Provide the (x, y) coordinate of the cell's center where the given text is located.  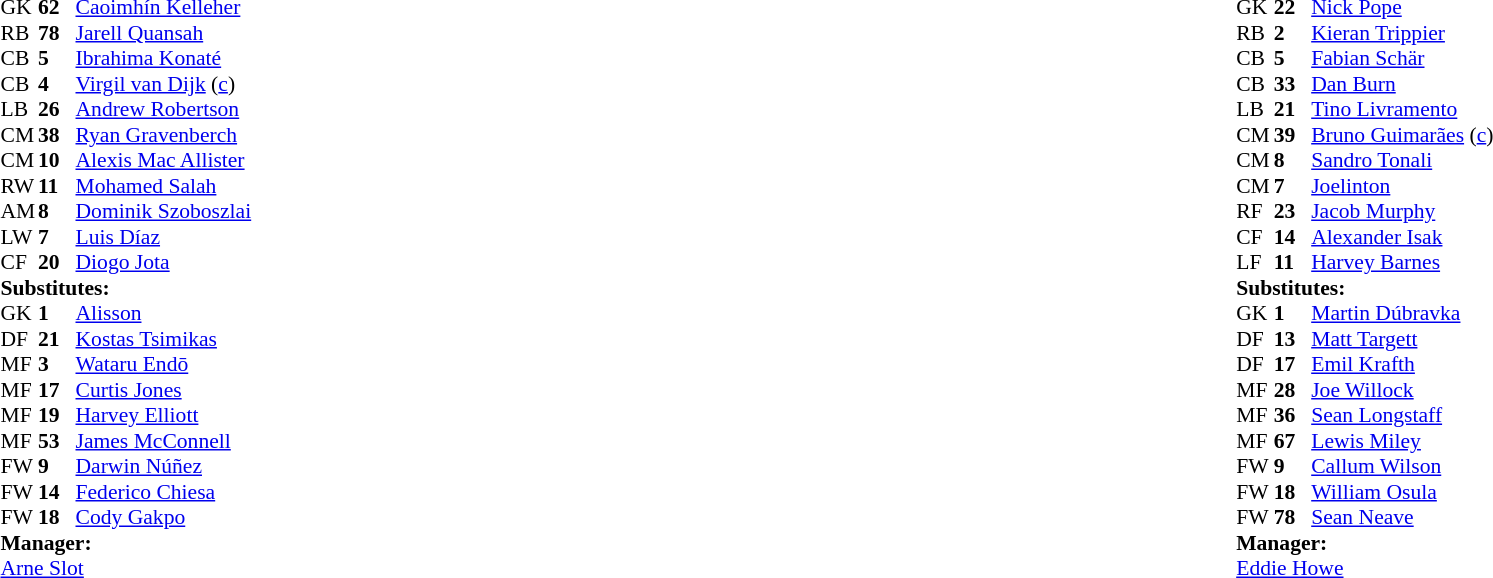
Harvey Barnes (1402, 263)
RF (1255, 211)
William Osula (1402, 492)
Alexander Isak (1402, 237)
Sean Longstaff (1402, 415)
Wataru Endō (164, 365)
Curtis Jones (164, 390)
23 (1293, 211)
Kostas Tsimikas (164, 339)
Darwin Núñez (164, 467)
Martin Dúbravka (1402, 313)
Jarell Quansah (164, 33)
Alexis Mac Allister (164, 161)
Andrew Robertson (164, 109)
Dan Burn (1402, 84)
Emil Krafth (1402, 365)
Luis Díaz (164, 237)
Joelinton (1402, 186)
LW (19, 237)
Diogo Jota (164, 263)
Dominik Szoboszlai (164, 211)
3 (57, 365)
Sandro Tonali (1402, 161)
Matt Targett (1402, 339)
36 (1293, 415)
26 (57, 109)
Fabian Schär (1402, 59)
Ryan Gravenberch (164, 135)
Cody Gakpo (164, 517)
28 (1293, 390)
39 (1293, 135)
Ibrahima Konaté (164, 59)
Bruno Guimarães (c) (1402, 135)
Lewis Miley (1402, 441)
Mohamed Salah (164, 186)
10 (57, 161)
AM (19, 211)
2 (1293, 33)
LF (1255, 263)
Alisson (164, 313)
Callum Wilson (1402, 467)
Kieran Trippier (1402, 33)
53 (57, 441)
Harvey Elliott (164, 415)
Jacob Murphy (1402, 211)
James McConnell (164, 441)
67 (1293, 441)
RW (19, 186)
38 (57, 135)
13 (1293, 339)
Federico Chiesa (164, 492)
Sean Neave (1402, 517)
19 (57, 415)
Joe Willock (1402, 390)
33 (1293, 84)
Tino Livramento (1402, 109)
4 (57, 84)
20 (57, 263)
Virgil van Dijk (c) (164, 84)
